Locate the cell with the specified text and output its (x, y) center coordinate. 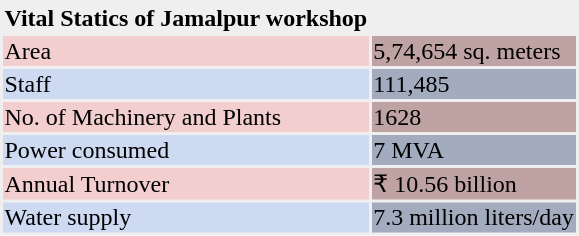
1628 (474, 117)
Annual Turnover (186, 184)
Water supply (186, 217)
Staff (186, 84)
7.3 million liters/day (474, 217)
5,74,654 sq. meters (474, 51)
No. of Machinery and Plants (186, 117)
₹ 10.56 billion (474, 184)
Area (186, 51)
Power consumed (186, 150)
111,485 (474, 84)
Vital Statics of Jamalpur workshop (186, 18)
7 MVA (474, 150)
